From the cell containing the given text, extract its center point as [x, y] coordinate. 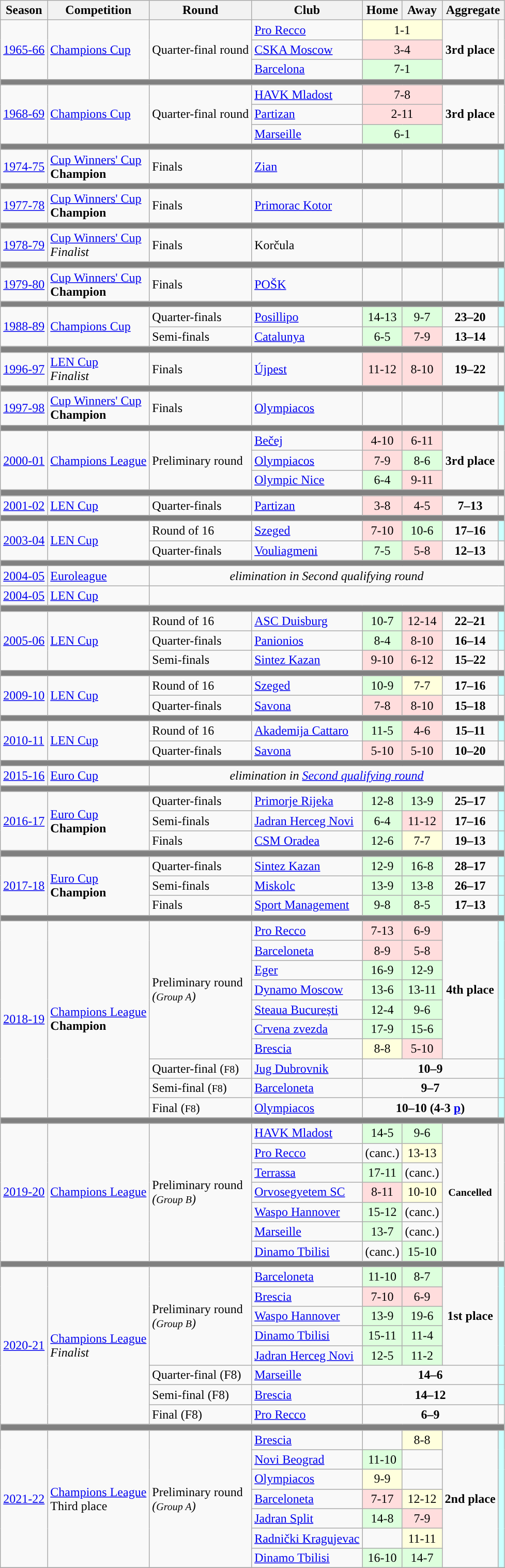
POŠK [307, 284]
4-6 [422, 730]
7-1 [402, 69]
22–21 [470, 621]
1996-97 [24, 369]
1968-69 [24, 114]
2017-18 [24, 886]
CSM Oradea [307, 841]
14-13 [382, 317]
26–17 [470, 886]
1965-66 [24, 50]
Round [201, 10]
15-11 [382, 1336]
11-4 [422, 1336]
Bečej [307, 440]
1978-79 [24, 245]
Away [422, 10]
9-9 [382, 1479]
15–22 [470, 660]
8-9 [382, 950]
Cup Winners' Cup Finalist [98, 245]
23–20 [470, 317]
9–7 [430, 1088]
13-8 [422, 886]
Champions League Third place [98, 1499]
1979-80 [24, 284]
1997-98 [24, 408]
14–12 [430, 1395]
28–17 [470, 866]
2003-04 [24, 541]
16–14 [470, 641]
2010-11 [24, 740]
Novi Beograd [307, 1459]
Preliminary round [201, 460]
Dynamo Moscow [307, 989]
2001-02 [24, 505]
Aggregate [473, 10]
25–17 [470, 801]
Terrassa [307, 1173]
2021-22 [24, 1499]
9-11 [422, 480]
11-11 [422, 1538]
13-13 [422, 1153]
7-13 [382, 931]
12-6 [382, 841]
3-8 [382, 505]
ASC Duisburg [307, 621]
19–22 [470, 369]
13–14 [470, 337]
11-5 [382, 730]
Posillipo [307, 317]
6-11 [422, 440]
2018-19 [24, 1019]
12-4 [382, 1010]
8-6 [422, 460]
Champions League Finalist [98, 1345]
16-9 [382, 970]
16-10 [382, 1558]
2000-01 [24, 460]
9-7 [422, 317]
Primorac Kotor [307, 206]
1-1 [402, 30]
8-7 [422, 1276]
CSKA Moscow [307, 50]
Primorje Rijeka [307, 801]
2015-16 [24, 776]
2016-17 [24, 821]
2-11 [402, 114]
Catalunya [307, 337]
1977-78 [24, 206]
Zian [307, 166]
14-7 [422, 1558]
12-5 [382, 1356]
17-11 [382, 1173]
Cancelled [470, 1192]
LEN Cup Finalist [98, 369]
Crvena zvezda [307, 1029]
Season [24, 10]
12–13 [470, 551]
13-7 [382, 1231]
Akademija Cattaro [307, 730]
9-10 [382, 660]
10-6 [422, 531]
Sport Management [307, 905]
7–13 [470, 505]
Steaua București [307, 1010]
Vouliagmeni [307, 551]
2005-06 [24, 641]
Újpest [307, 369]
Club [307, 10]
8-11 [382, 1192]
Korčula [307, 245]
15-6 [422, 1029]
8-5 [422, 905]
Orvosegyetem SC [307, 1192]
16-8 [422, 866]
Radnički Kragujevac [307, 1538]
6-1 [402, 134]
Jug Dubrovnik [307, 1069]
Panionios [307, 641]
7-17 [382, 1499]
6-5 [382, 337]
13-6 [382, 989]
Champions League Champion [98, 1019]
10-9 [382, 686]
Miskolc [307, 886]
Jadran Split [307, 1518]
12-12 [422, 1499]
12-14 [422, 621]
4th place [470, 989]
7-5 [382, 551]
Euroleague [98, 576]
19–13 [470, 841]
14-8 [382, 1518]
17-9 [382, 1029]
Barcelona [307, 69]
17–13 [470, 905]
10-7 [382, 621]
4-10 [382, 440]
3-4 [402, 50]
15-12 [382, 1212]
6-12 [422, 660]
1974-75 [24, 166]
9-8 [382, 905]
10–20 [470, 750]
15-10 [422, 1251]
Olympic Nice [307, 480]
8-4 [382, 641]
14-5 [382, 1133]
Home [382, 10]
6–9 [430, 1414]
Eger [307, 970]
2009-10 [24, 695]
Euro Cup [98, 776]
11-2 [422, 1356]
10–10 (4-3 p) [430, 1108]
2020-21 [24, 1345]
2019-20 [24, 1192]
14–6 [430, 1375]
2nd place [470, 1499]
10–9 [430, 1069]
13-11 [422, 989]
15–11 [470, 730]
19-6 [422, 1316]
1988-89 [24, 327]
1st place [470, 1316]
12-8 [382, 801]
15–18 [470, 705]
10-10 [422, 1192]
Competition [98, 10]
4-5 [422, 505]
